Determine the [x, y] coordinate at the center of the cell enclosing the given text.  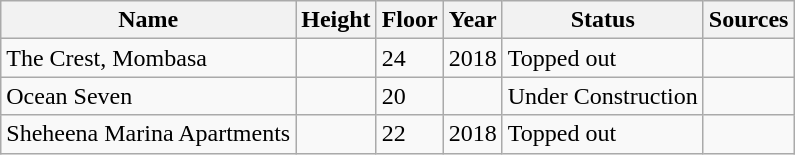
The Crest, Mombasa [148, 58]
Ocean Seven [148, 96]
20 [410, 96]
Sheheena Marina Apartments [148, 134]
Name [148, 20]
Height [336, 20]
Year [472, 20]
Under Construction [602, 96]
22 [410, 134]
24 [410, 58]
Sources [748, 20]
Status [602, 20]
Floor [410, 20]
